From the cell containing the given text, extract its center point as [X, Y] coordinate. 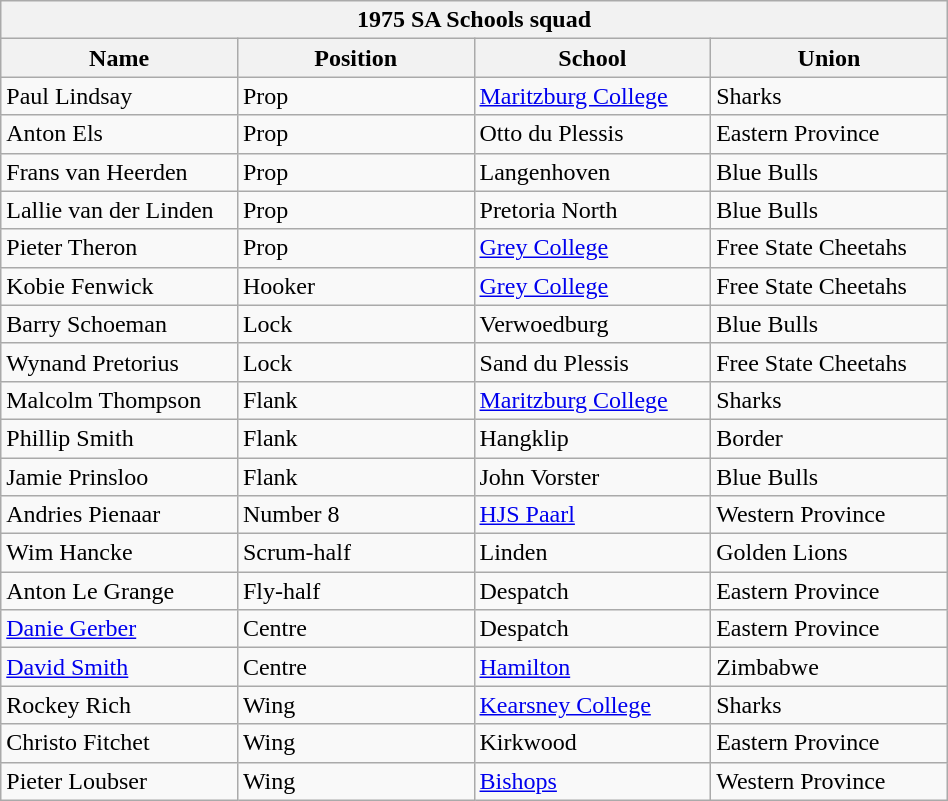
Anton Le Grange [120, 591]
Name [120, 58]
Malcolm Thompson [120, 400]
Otto du Plessis [592, 134]
School [592, 58]
Scrum-half [356, 553]
Kobie Fenwick [120, 286]
Jamie Prinsloo [120, 477]
Anton Els [120, 134]
Hangklip [592, 438]
Golden Lions [830, 553]
Lallie van der Linden [120, 210]
Danie Gerber [120, 629]
Pieter Loubser [120, 781]
Wynand Pretorius [120, 362]
Bishops [592, 781]
Hamilton [592, 667]
Kirkwood [592, 743]
Number 8 [356, 515]
Kearsney College [592, 705]
Hooker [356, 286]
Phillip Smith [120, 438]
Union [830, 58]
Zimbabwe [830, 667]
David Smith [120, 667]
Rockey Rich [120, 705]
Paul Lindsay [120, 96]
Pretoria North [592, 210]
Langenhoven [592, 172]
Linden [592, 553]
Wim Hancke [120, 553]
Andries Pienaar [120, 515]
Pieter Theron [120, 248]
Christo Fitchet [120, 743]
1975 SA Schools squad [474, 20]
Sand du Plessis [592, 362]
Frans van Heerden [120, 172]
Border [830, 438]
HJS Paarl [592, 515]
John Vorster [592, 477]
Verwoedburg [592, 324]
Barry Schoeman [120, 324]
Position [356, 58]
Fly-half [356, 591]
